Identify which cell holds the provided text, then report its [X, Y] central coordinate. 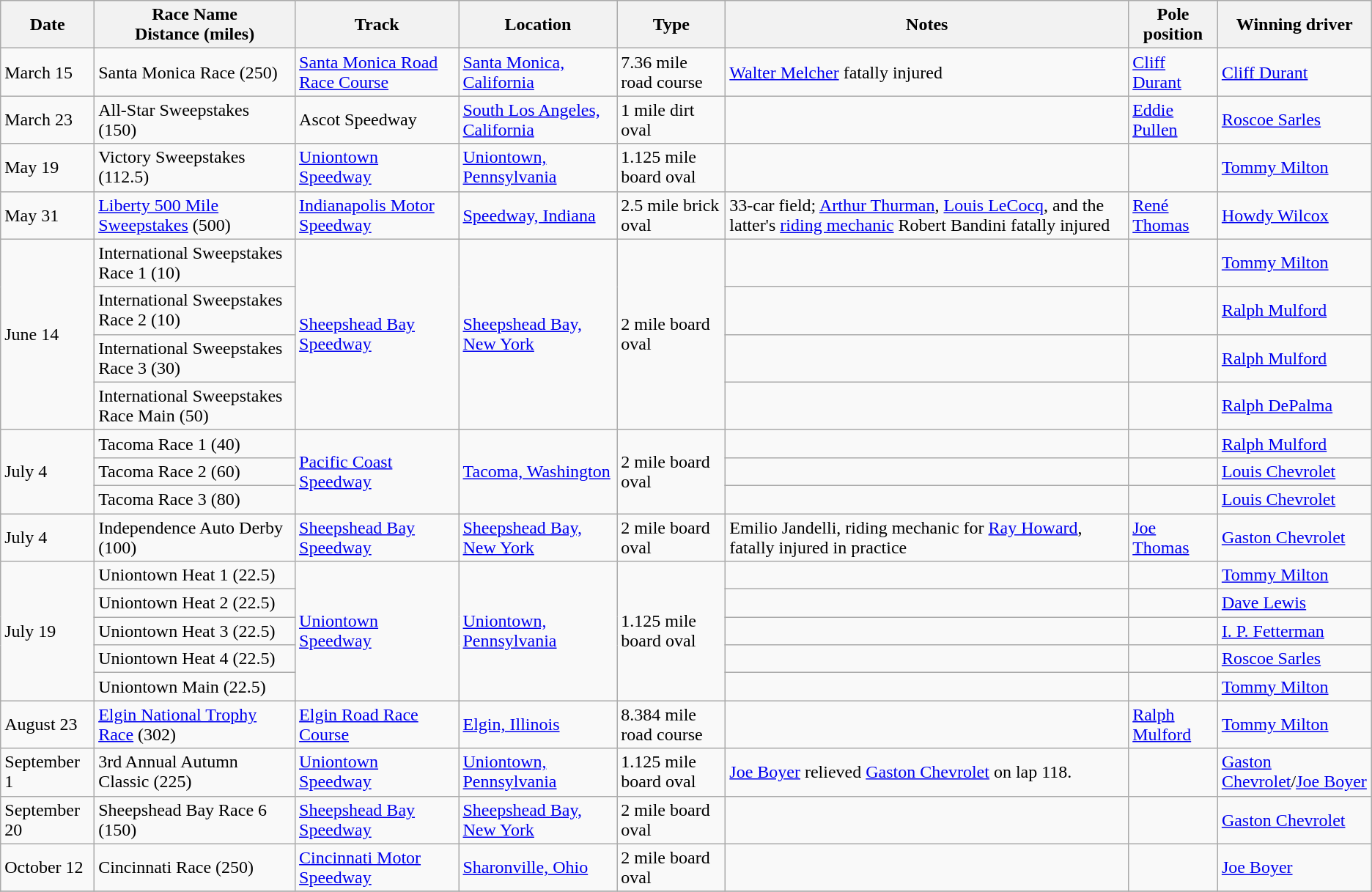
7.36 mile road course [671, 72]
Uniontown Heat 1 (22.5) [195, 575]
I. P. Fetterman [1294, 631]
International Sweepstakes Race 3 (30) [195, 358]
Track [377, 25]
July 19 [48, 631]
Location [538, 25]
September 20 [48, 819]
1 mile dirt oval [671, 120]
Tacoma Race 2 (60) [195, 471]
Cincinnati Race (250) [195, 868]
Joe Boyer [1294, 868]
Liberty 500 Mile Sweepstakes (500) [195, 215]
Uniontown Heat 3 (22.5) [195, 631]
3rd Annual Autumn Classic (225) [195, 773]
Notes [927, 25]
Type [671, 25]
Joe Thomas [1173, 537]
Uniontown Heat 2 (22.5) [195, 603]
South Los Angeles, California [538, 120]
Elgin National Trophy Race (302) [195, 724]
Howdy Wilcox [1294, 215]
Date [48, 25]
Gaston Chevrolet/Joe Boyer [1294, 773]
Uniontown Heat 4 (22.5) [195, 659]
Santa Monica Race (250) [195, 72]
Speedway, Indiana [538, 215]
May 19 [48, 167]
Race NameDistance (miles) [195, 25]
May 31 [48, 215]
September 1 [48, 773]
Pacific Coast Speedway [377, 471]
International Sweepstakes Race Main (50) [195, 406]
Joe Boyer relieved Gaston Chevrolet on lap 118. [927, 773]
March 15 [48, 72]
International Sweepstakes Race 2 (10) [195, 311]
International Sweepstakes Race 1 (10) [195, 262]
Sharonville, Ohio [538, 868]
October 12 [48, 868]
Indianapolis Motor Speedway [377, 215]
René Thomas [1173, 215]
Sheepshead Bay Race 6 (150) [195, 819]
Cincinnati Motor Speedway [377, 868]
Winning driver [1294, 25]
Victory Sweepstakes (112.5) [195, 167]
33-car field; Arthur Thurman, Louis LeCocq, and the latter's riding mechanic Robert Bandini fatally injured [927, 215]
Pole position [1173, 25]
Dave Lewis [1294, 603]
Eddie Pullen [1173, 120]
All-Star Sweepstakes (150) [195, 120]
Tacoma Race 1 (40) [195, 443]
Elgin Road Race Course [377, 724]
March 23 [48, 120]
2.5 mile brick oval [671, 215]
August 23 [48, 724]
Independence Auto Derby (100) [195, 537]
Tacoma, Washington [538, 471]
Ralph DePalma [1294, 406]
Ascot Speedway [377, 120]
Tacoma Race 3 (80) [195, 499]
Santa Monica Road Race Course [377, 72]
Walter Melcher fatally injured [927, 72]
Uniontown Main (22.5) [195, 687]
Elgin, Illinois [538, 724]
Emilio Jandelli, riding mechanic for Ray Howard, fatally injured in practice [927, 537]
Santa Monica, California [538, 72]
8.384 mile road course [671, 724]
June 14 [48, 334]
